Pinpoint the cell where the given text exists, returning its [x, y] midpoint coordinate. 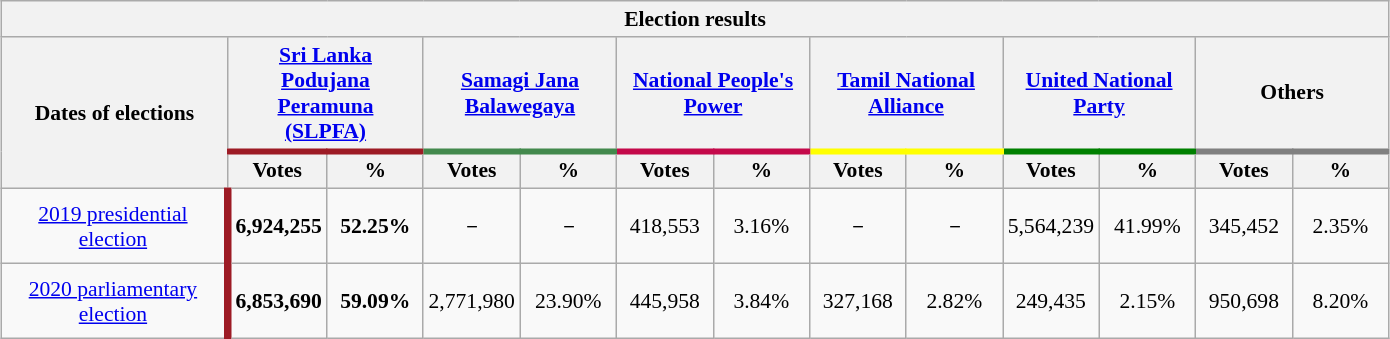
2,771,980 [472, 302]
2020 parliamentary election [114, 302]
52.25% [376, 226]
8.20% [1340, 302]
3.16% [762, 226]
6,853,690 [276, 302]
National People's Power [714, 94]
Election results [694, 19]
2019 presidential election [114, 226]
445,958 [666, 302]
Samagi Jana Balawegaya [520, 94]
5,564,239 [1052, 226]
6,924,255 [276, 226]
United National Party [1100, 94]
Tamil National Alliance [906, 94]
2.35% [1340, 226]
2.15% [1148, 302]
59.09% [376, 302]
2.82% [954, 302]
249,435 [1052, 302]
418,553 [666, 226]
Others [1292, 94]
3.84% [762, 302]
41.99% [1148, 226]
Dates of elections [114, 113]
327,168 [858, 302]
Sri Lanka Podujana Peramuna(SLPFA) [325, 94]
23.90% [568, 302]
345,452 [1244, 226]
950,698 [1244, 302]
